Find where the given text appears and provide that cell's center as (x, y) coordinate. 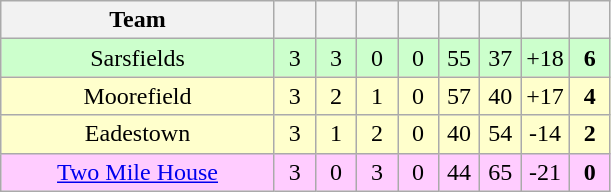
-14 (546, 134)
4 (590, 96)
6 (590, 58)
+17 (546, 96)
Sarsfields (138, 58)
-21 (546, 172)
44 (460, 172)
65 (500, 172)
Two Mile House (138, 172)
Moorefield (138, 96)
37 (500, 58)
54 (500, 134)
+18 (546, 58)
57 (460, 96)
Eadestown (138, 134)
55 (460, 58)
Team (138, 20)
